Identify which cell holds the provided text, then report its [x, y] central coordinate. 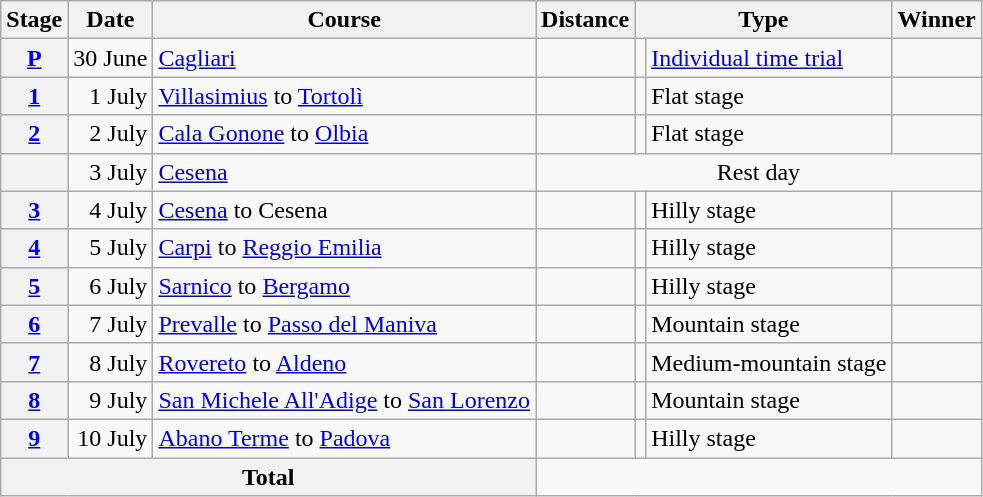
Cala Gonone to Olbia [344, 134]
Medium-mountain stage [769, 362]
6 [34, 324]
8 July [110, 362]
Rovereto to Aldeno [344, 362]
2 [34, 134]
Prevalle to Passo del Maniva [344, 324]
7 [34, 362]
7 July [110, 324]
30 June [110, 58]
Course [344, 20]
San Michele All'Adige to San Lorenzo [344, 400]
8 [34, 400]
Type [764, 20]
Stage [34, 20]
Date [110, 20]
9 July [110, 400]
4 [34, 248]
Distance [586, 20]
Cagliari [344, 58]
2 July [110, 134]
10 July [110, 438]
1 [34, 96]
Cesena [344, 172]
Total [268, 477]
1 July [110, 96]
9 [34, 438]
Villasimius to Tortolì [344, 96]
5 [34, 286]
Carpi to Reggio Emilia [344, 248]
Rest day [759, 172]
P [34, 58]
5 July [110, 248]
Individual time trial [769, 58]
3 July [110, 172]
Abano Terme to Padova [344, 438]
Sarnico to Bergamo [344, 286]
3 [34, 210]
Winner [936, 20]
4 July [110, 210]
Cesena to Cesena [344, 210]
6 July [110, 286]
